Output the (X, Y) coordinate of the center of the cell containing the given text.  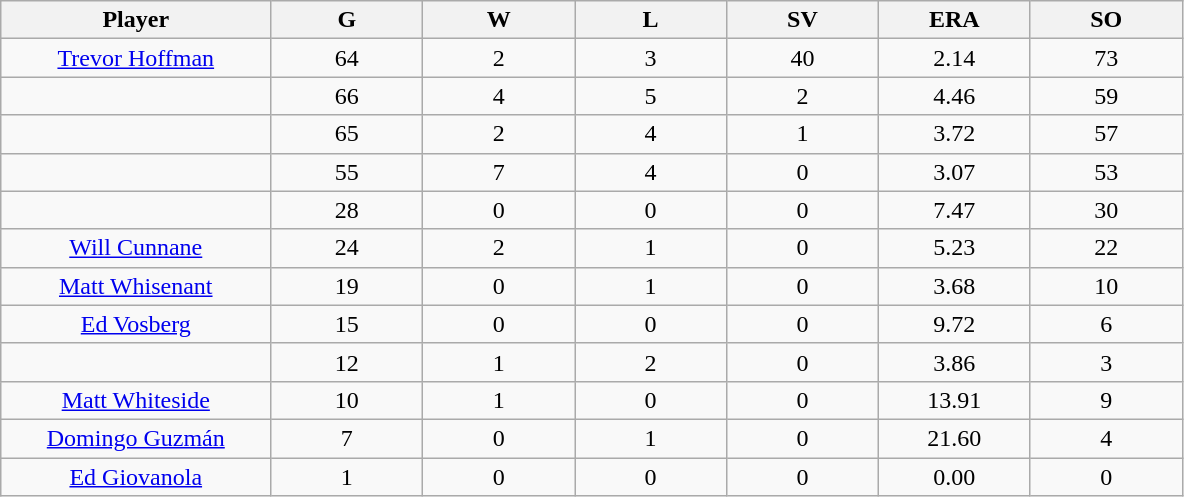
4.46 (954, 96)
6 (1106, 324)
24 (347, 248)
3.07 (954, 172)
9 (1106, 400)
30 (1106, 210)
55 (347, 172)
SO (1106, 20)
5 (651, 96)
Ed Vosberg (136, 324)
53 (1106, 172)
Matt Whiteside (136, 400)
W (499, 20)
73 (1106, 58)
12 (347, 362)
3.68 (954, 286)
G (347, 20)
40 (802, 58)
L (651, 20)
SV (802, 20)
Ed Giovanola (136, 477)
0.00 (954, 477)
5.23 (954, 248)
66 (347, 96)
65 (347, 134)
15 (347, 324)
19 (347, 286)
ERA (954, 20)
7.47 (954, 210)
28 (347, 210)
Trevor Hoffman (136, 58)
21.60 (954, 438)
3.86 (954, 362)
2.14 (954, 58)
Matt Whisenant (136, 286)
59 (1106, 96)
64 (347, 58)
22 (1106, 248)
57 (1106, 134)
9.72 (954, 324)
13.91 (954, 400)
Will Cunnane (136, 248)
3.72 (954, 134)
Player (136, 20)
Domingo Guzmán (136, 438)
